Find where the given text appears and provide that cell's center as [X, Y] coordinate. 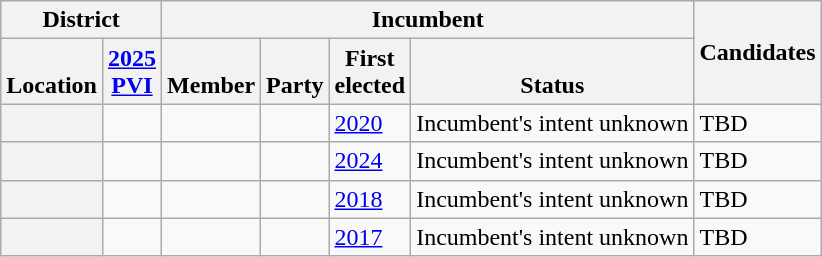
District [82, 20]
2018 [370, 199]
Status [552, 72]
2020 [370, 123]
Incumbent [428, 20]
2024 [370, 161]
Party [295, 72]
Firstelected [370, 72]
Member [212, 72]
2025PVI [132, 72]
Candidates [758, 52]
2017 [370, 237]
Location [52, 72]
